Return (x, y) of the center of cell containing provided text 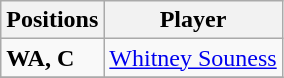
Positions (52, 20)
Whitney Souness (193, 58)
Player (193, 20)
WA, C (52, 58)
